Find where the given text appears and provide that cell's center as [x, y] coordinate. 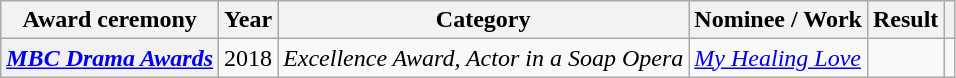
Result [905, 20]
MBC Drama Awards [110, 58]
Nominee / Work [778, 20]
My Healing Love [778, 58]
Category [484, 20]
Year [248, 20]
2018 [248, 58]
Excellence Award, Actor in a Soap Opera [484, 58]
Award ceremony [110, 20]
